Output the (x, y) coordinate of the center of the cell containing the given text.  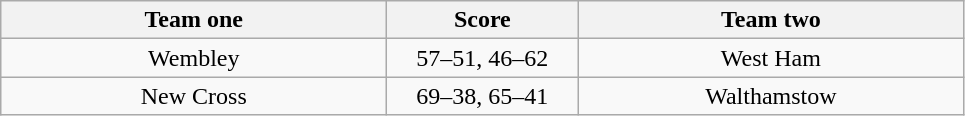
Score (482, 20)
57–51, 46–62 (482, 58)
New Cross (194, 96)
Team one (194, 20)
West Ham (771, 58)
69–38, 65–41 (482, 96)
Walthamstow (771, 96)
Wembley (194, 58)
Team two (771, 20)
